For the text-containing cell, return its midpoint in [x, y] coordinate format. 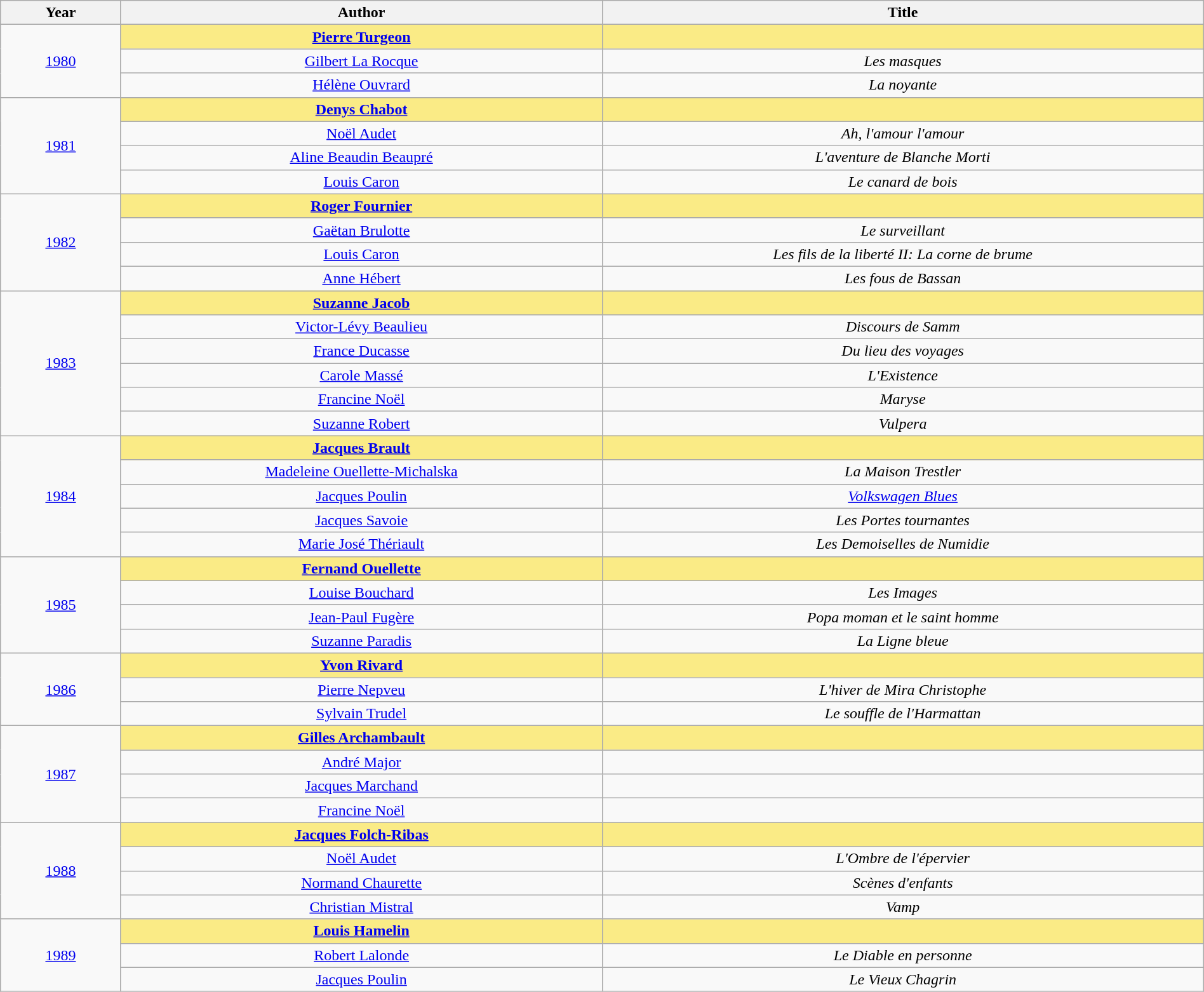
Hélène Ouvrard [361, 85]
Suzanne Paradis [361, 641]
André Major [361, 762]
Les Images [903, 593]
L'Ombre de l'épervier [903, 859]
Jacques Brault [361, 448]
Victor-Lévy Beaulieu [361, 327]
Christian Mistral [361, 907]
Le souffle de l'Harmattan [903, 714]
1985 [61, 605]
Gilles Archambault [361, 738]
1986 [61, 689]
Discours de Samm [903, 327]
Yvon Rivard [361, 665]
Sylvain Trudel [361, 714]
La Maison Trestler [903, 472]
Author [361, 13]
Les Portes tournantes [903, 520]
Jacques Marchand [361, 786]
1980 [61, 61]
Les masques [903, 61]
Le canard de bois [903, 182]
Maryse [903, 399]
Du lieu des voyages [903, 351]
Vamp [903, 907]
Jacques Folch-Ribas [361, 834]
1984 [61, 496]
Carole Massé [361, 375]
1981 [61, 145]
L'Existence [903, 375]
Normand Chaurette [361, 883]
Suzanne Jacob [361, 303]
Anne Hébert [361, 278]
Jacques Savoie [361, 520]
1982 [61, 242]
Gaëtan Brulotte [361, 230]
Ah, l'amour l'amour [903, 133]
Louise Bouchard [361, 593]
Roger Fournier [361, 206]
France Ducasse [361, 351]
Vulpera [903, 424]
Gilbert La Rocque [361, 61]
1989 [61, 955]
1988 [61, 871]
Les Demoiselles de Numidie [903, 544]
Suzanne Robert [361, 424]
Pierre Nepveu [361, 689]
L'hiver de Mira Christophe [903, 689]
La noyante [903, 85]
Le surveillant [903, 230]
Le Vieux Chagrin [903, 979]
1987 [61, 774]
Title [903, 13]
Louis Hamelin [361, 931]
L'aventure de Blanche Morti [903, 158]
Jean-Paul Fugère [361, 617]
Aline Beaudin Beaupré [361, 158]
Volkswagen Blues [903, 496]
Le Diable en personne [903, 955]
1983 [61, 363]
Les fous de Bassan [903, 278]
Popa moman et le saint homme [903, 617]
Year [61, 13]
Pierre Turgeon [361, 37]
Madeleine Ouellette-Michalska [361, 472]
La Ligne bleue [903, 641]
Les fils de la liberté II: La corne de brume [903, 254]
Fernand Ouellette [361, 568]
Marie José Thériault [361, 544]
Robert Lalonde [361, 955]
Scènes d'enfants [903, 883]
Denys Chabot [361, 109]
